Return the [x, y] coordinate for the center point of the cell that contains the specified text.  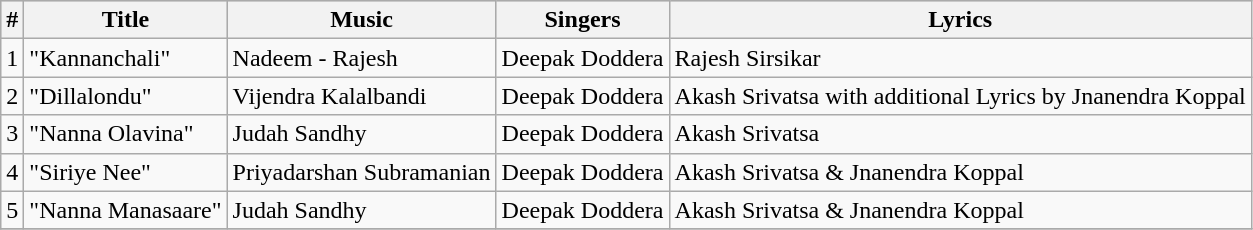
2 [12, 96]
4 [12, 172]
Rajesh Sirsikar [960, 58]
"Kannanchali" [126, 58]
1 [12, 58]
Music [362, 20]
# [12, 20]
"Nanna Olavina" [126, 134]
"Dillalondu" [126, 96]
Akash Srivatsa with additional Lyrics by Jnanendra Koppal [960, 96]
3 [12, 134]
Singers [582, 20]
Title [126, 20]
Nadeem - Rajesh [362, 58]
"Siriye Nee" [126, 172]
Vijendra Kalalbandi [362, 96]
Lyrics [960, 20]
Priyadarshan Subramanian [362, 172]
"Nanna Manasaare" [126, 210]
Akash Srivatsa [960, 134]
5 [12, 210]
